Search for the cell housing the specified text and yield its (X, Y) center coordinate. 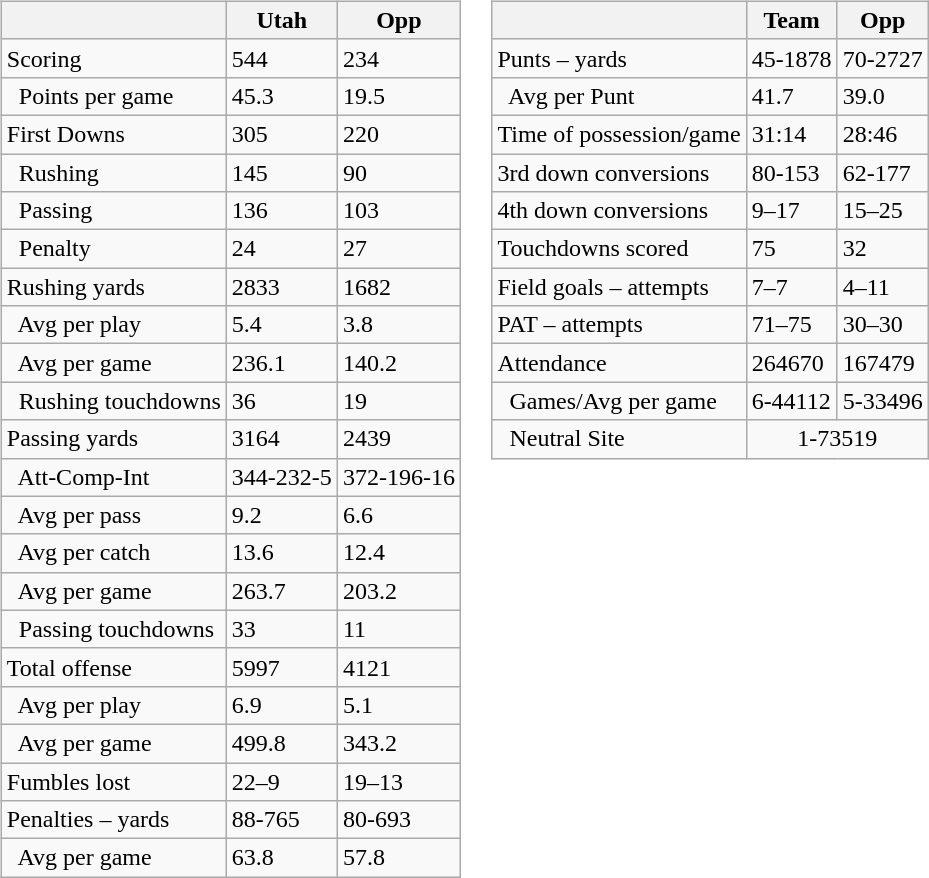
234 (398, 58)
236.1 (282, 363)
5-33496 (882, 401)
41.7 (792, 96)
5.1 (398, 705)
28:46 (882, 134)
Punts – yards (619, 58)
45.3 (282, 96)
24 (282, 249)
12.4 (398, 553)
499.8 (282, 743)
Neutral Site (619, 439)
7–7 (792, 287)
4121 (398, 667)
6.6 (398, 515)
3164 (282, 439)
344-232-5 (282, 477)
3.8 (398, 325)
70-2727 (882, 58)
6-44112 (792, 401)
5.4 (282, 325)
203.2 (398, 591)
22–9 (282, 781)
36 (282, 401)
4–11 (882, 287)
19.5 (398, 96)
3rd down conversions (619, 173)
11 (398, 629)
Penalties – yards (114, 820)
220 (398, 134)
Rushing (114, 173)
9.2 (282, 515)
Total offense (114, 667)
4th down conversions (619, 211)
13.6 (282, 553)
145 (282, 173)
103 (398, 211)
Passing (114, 211)
32 (882, 249)
90 (398, 173)
Fumbles lost (114, 781)
2833 (282, 287)
2439 (398, 439)
Avg per Punt (619, 96)
27 (398, 249)
Avg per pass (114, 515)
45-1878 (792, 58)
63.8 (282, 858)
6.9 (282, 705)
Rushing yards (114, 287)
Avg per catch (114, 553)
Passing touchdowns (114, 629)
1-73519 (837, 439)
544 (282, 58)
Field goals – attempts (619, 287)
62-177 (882, 173)
80-693 (398, 820)
15–25 (882, 211)
Time of possession/game (619, 134)
39.0 (882, 96)
305 (282, 134)
Att-Comp-Int (114, 477)
264670 (792, 363)
343.2 (398, 743)
Games/Avg per game (619, 401)
Attendance (619, 363)
Team (792, 20)
167479 (882, 363)
19–13 (398, 781)
Points per game (114, 96)
1682 (398, 287)
372-196-16 (398, 477)
75 (792, 249)
19 (398, 401)
9–17 (792, 211)
31:14 (792, 134)
First Downs (114, 134)
33 (282, 629)
57.8 (398, 858)
263.7 (282, 591)
140.2 (398, 363)
Scoring (114, 58)
88-765 (282, 820)
Utah (282, 20)
30–30 (882, 325)
Passing yards (114, 439)
PAT – attempts (619, 325)
Penalty (114, 249)
Touchdowns scored (619, 249)
Rushing touchdowns (114, 401)
71–75 (792, 325)
136 (282, 211)
80-153 (792, 173)
5997 (282, 667)
